Provide the [X, Y] coordinate of the cell's center where the given text is located.  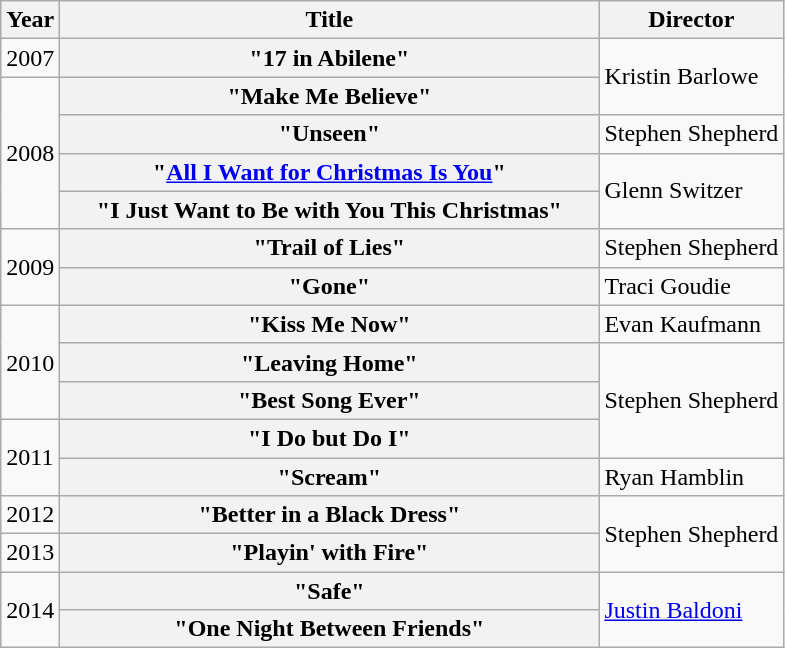
Traci Goudie [692, 286]
2012 [30, 515]
2008 [30, 153]
"Leaving Home" [330, 362]
"Playin' with Fire" [330, 553]
"All I Want for Christmas Is You" [330, 172]
"I Do but Do I" [330, 438]
2010 [30, 362]
Evan Kaufmann [692, 324]
2014 [30, 610]
Glenn Switzer [692, 191]
Ryan Hamblin [692, 477]
2009 [30, 267]
"Unseen" [330, 134]
Director [692, 20]
2011 [30, 457]
"Best Song Ever" [330, 400]
Justin Baldoni [692, 610]
"Make Me Believe" [330, 96]
"Gone" [330, 286]
Year [30, 20]
"Trail of Lies" [330, 248]
"One Night Between Friends" [330, 629]
2013 [30, 553]
"17 in Abilene" [330, 58]
Kristin Barlowe [692, 77]
"Scream" [330, 477]
"Safe" [330, 591]
2007 [30, 58]
Title [330, 20]
"Better in a Black Dress" [330, 515]
"Kiss Me Now" [330, 324]
"I Just Want to Be with You This Christmas" [330, 210]
